Provide the (x, y) coordinate of the cell's center where the given text is located.  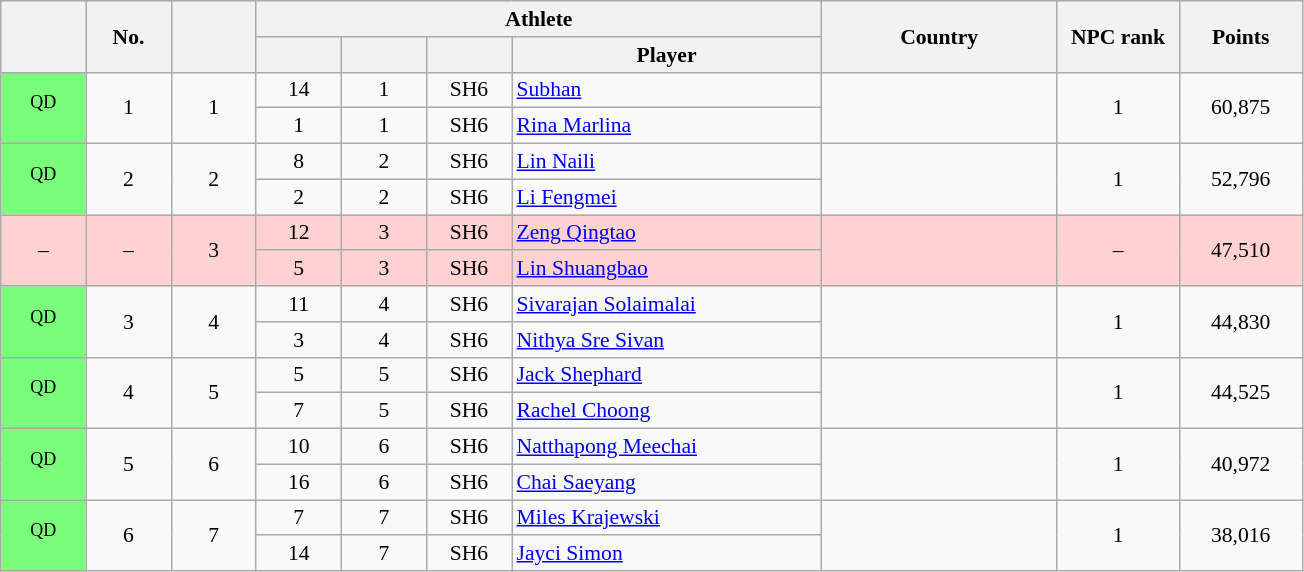
Natthapong Meechai (667, 447)
44,830 (1240, 322)
Sivarajan Solaimalai (667, 304)
NPC rank (1118, 36)
Country (940, 36)
40,972 (1240, 464)
16 (298, 482)
Subhan (667, 90)
Li Fengmei (667, 197)
Chai Saeyang (667, 482)
44,525 (1240, 392)
Athlete (539, 19)
No. (128, 36)
60,875 (1240, 108)
Points (1240, 36)
Zeng Qingtao (667, 233)
47,510 (1240, 250)
Jack Shephard (667, 375)
12 (298, 233)
8 (298, 162)
Nithya Sre Sivan (667, 340)
Rina Marlina (667, 126)
Jayci Simon (667, 554)
52,796 (1240, 180)
Player (667, 55)
38,016 (1240, 536)
Miles Krajewski (667, 518)
10 (298, 447)
Rachel Choong (667, 411)
11 (298, 304)
Lin Shuangbao (667, 269)
Lin Naili (667, 162)
